Return the [x, y] coordinate for the center point of the cell that contains the specified text.  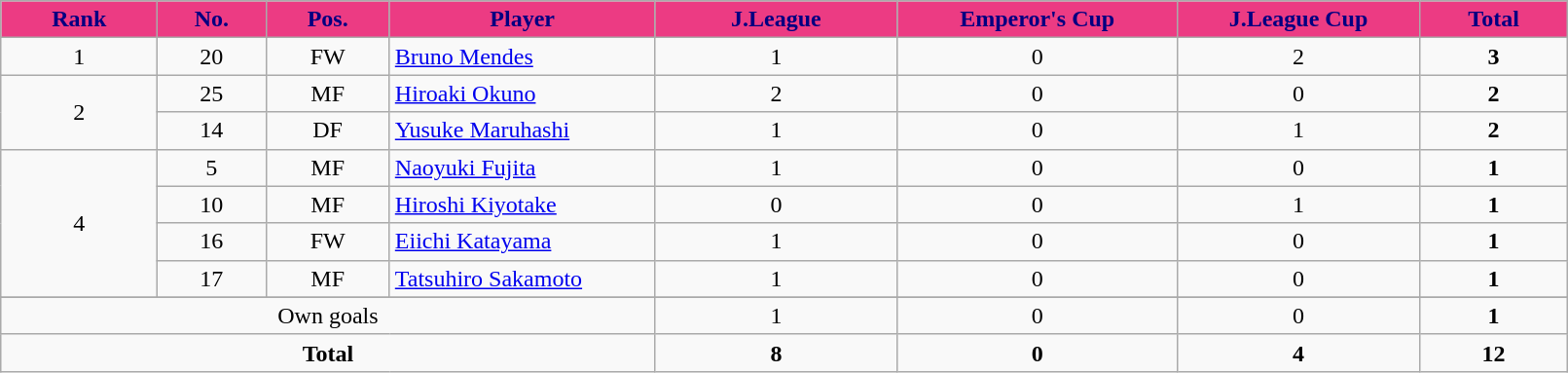
Eiichi Katayama [522, 242]
No. [212, 19]
20 [212, 56]
12 [1493, 353]
Tatsuhiro Sakamoto [522, 279]
Emperor's Cup [1038, 19]
Own goals [328, 316]
10 [212, 205]
Naoyuki Fujita [522, 168]
Bruno Mendes [522, 56]
14 [212, 131]
Hiroaki Okuno [522, 93]
DF [327, 131]
Hiroshi Kiyotake [522, 205]
Rank [80, 19]
16 [212, 242]
3 [1493, 56]
8 [777, 353]
17 [212, 279]
Pos. [327, 19]
Player [522, 19]
Yusuke Maruhashi [522, 131]
J.League Cup [1298, 19]
J.League [777, 19]
5 [212, 168]
25 [212, 93]
